From the cell containing the given text, extract its center point as [X, Y] coordinate. 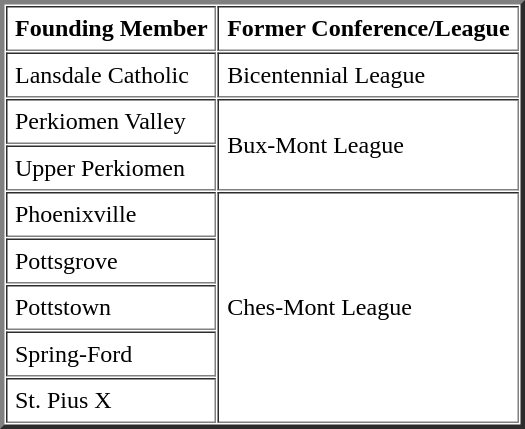
Upper Perkiomen [112, 168]
Bicentennial League [368, 74]
Phoenixville [112, 214]
Pottsgrove [112, 260]
Perkiomen Valley [112, 122]
Founding Member [112, 28]
Ches-Mont League [368, 308]
Spring-Ford [112, 354]
St. Pius X [112, 400]
Bux-Mont League [368, 145]
Pottstown [112, 308]
Lansdale Catholic [112, 74]
Former Conference/League [368, 28]
